Search for the cell housing the specified text and yield its (X, Y) center coordinate. 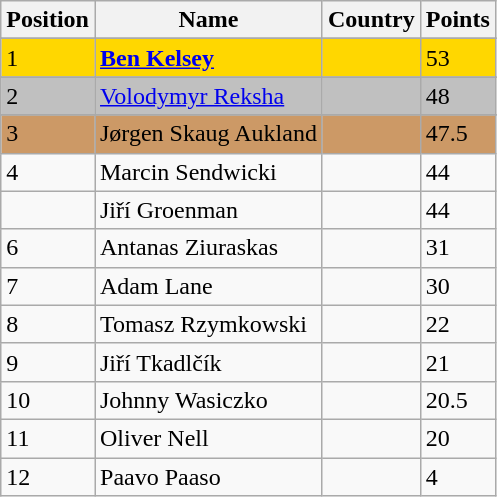
Volodymyr Reksha (208, 96)
9 (48, 362)
Adam Lane (208, 286)
Jiří Groenman (208, 210)
Tomasz Rzymkowski (208, 324)
31 (458, 248)
Paavo Paaso (208, 477)
Antanas Ziuraskas (208, 248)
7 (48, 286)
20.5 (458, 400)
12 (48, 477)
30 (458, 286)
Points (458, 20)
Ben Kelsey (208, 58)
20 (458, 438)
Name (208, 20)
11 (48, 438)
Johnny Wasiczko (208, 400)
48 (458, 96)
6 (48, 248)
21 (458, 362)
1 (48, 58)
22 (458, 324)
Oliver Nell (208, 438)
53 (458, 58)
Position (48, 20)
Jiří Tkadlčík (208, 362)
2 (48, 96)
Marcin Sendwicki (208, 172)
47.5 (458, 134)
3 (48, 134)
Jørgen Skaug Aukland (208, 134)
10 (48, 400)
Country (371, 20)
8 (48, 324)
